Search for the cell housing the specified text and yield its (x, y) center coordinate. 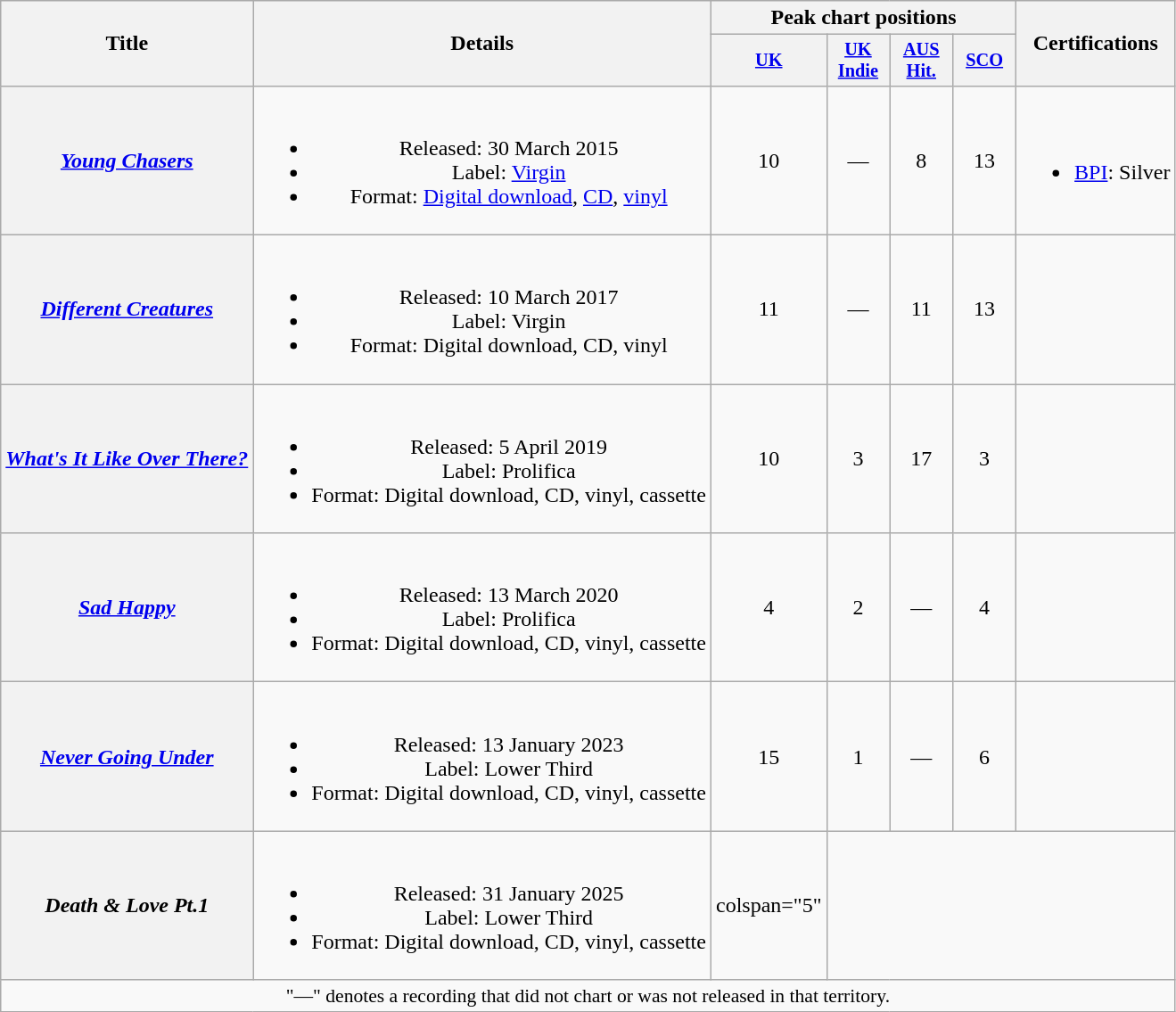
Peak chart positions (863, 18)
Sad Happy (127, 608)
SCO (984, 61)
Released: 31 January 2025Label: Lower ThirdFormat: Digital download, CD, vinyl, cassette (482, 906)
8 (922, 160)
Young Chasers (127, 160)
What's It Like Over There? (127, 458)
UK (769, 61)
Released: 10 March 2017Label: VirginFormat: Digital download, CD, vinyl (482, 310)
"—" denotes a recording that did not chart or was not released in that territory. (588, 996)
BPI: Silver (1096, 160)
17 (922, 458)
2 (858, 608)
UKIndie (858, 61)
Details (482, 44)
Released: 5 April 2019Label: ProlificaFormat: Digital download, CD, vinyl, cassette (482, 458)
Certifications (1096, 44)
Released: 30 March 2015Label: VirginFormat: Digital download, CD, vinyl (482, 160)
AUSHit. (922, 61)
1 (858, 756)
colspan="5" (769, 906)
15 (769, 756)
6 (984, 756)
Released: 13 March 2020Label: ProlificaFormat: Digital download, CD, vinyl, cassette (482, 608)
Death & Love Pt.1 (127, 906)
Never Going Under (127, 756)
Released: 13 January 2023Label: Lower ThirdFormat: Digital download, CD, vinyl, cassette (482, 756)
Different Creatures (127, 310)
Title (127, 44)
